Detect which cell encompasses the target text, then output its [x, y] center coordinate. 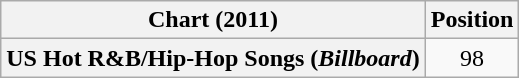
Chart (2011) [213, 20]
98 [472, 58]
Position [472, 20]
US Hot R&B/Hip-Hop Songs (Billboard) [213, 58]
